From the cell containing the given text, extract its center point as (x, y) coordinate. 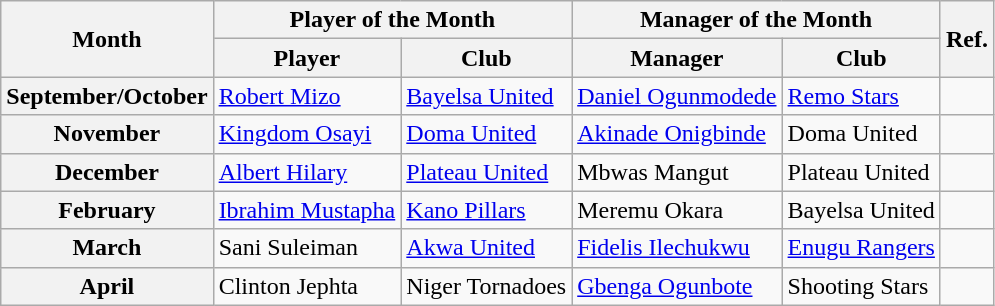
Meremu Okara (677, 210)
Albert Hilary (307, 172)
Enugu Rangers (861, 248)
Player (307, 58)
Akinade Onigbinde (677, 134)
Sani Suleiman (307, 248)
Gbenga Ogunbote (677, 286)
Daniel Ogunmodede (677, 96)
Akwa United (486, 248)
Kano Pillars (486, 210)
Ref. (966, 39)
September/October (107, 96)
Robert Mizo (307, 96)
Niger Tornadoes (486, 286)
Manager (677, 58)
Player of the Month (392, 20)
November (107, 134)
March (107, 248)
December (107, 172)
Manager of the Month (756, 20)
Shooting Stars (861, 286)
Month (107, 39)
April (107, 286)
Mbwas Mangut (677, 172)
Remo Stars (861, 96)
Ibrahim Mustapha (307, 210)
Clinton Jephta (307, 286)
Fidelis Ilechukwu (677, 248)
Kingdom Osayi (307, 134)
February (107, 210)
